From the cell containing the given text, extract its center point as (x, y) coordinate. 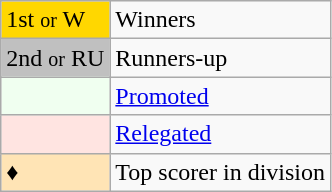
1st or W (56, 20)
Runners-up (220, 58)
Promoted (220, 96)
Relegated (220, 134)
Winners (220, 20)
♦ (56, 172)
2nd or RU (56, 58)
Top scorer in division (220, 172)
